Extract the [X, Y] coordinate from the center of the cell holding the provided text.  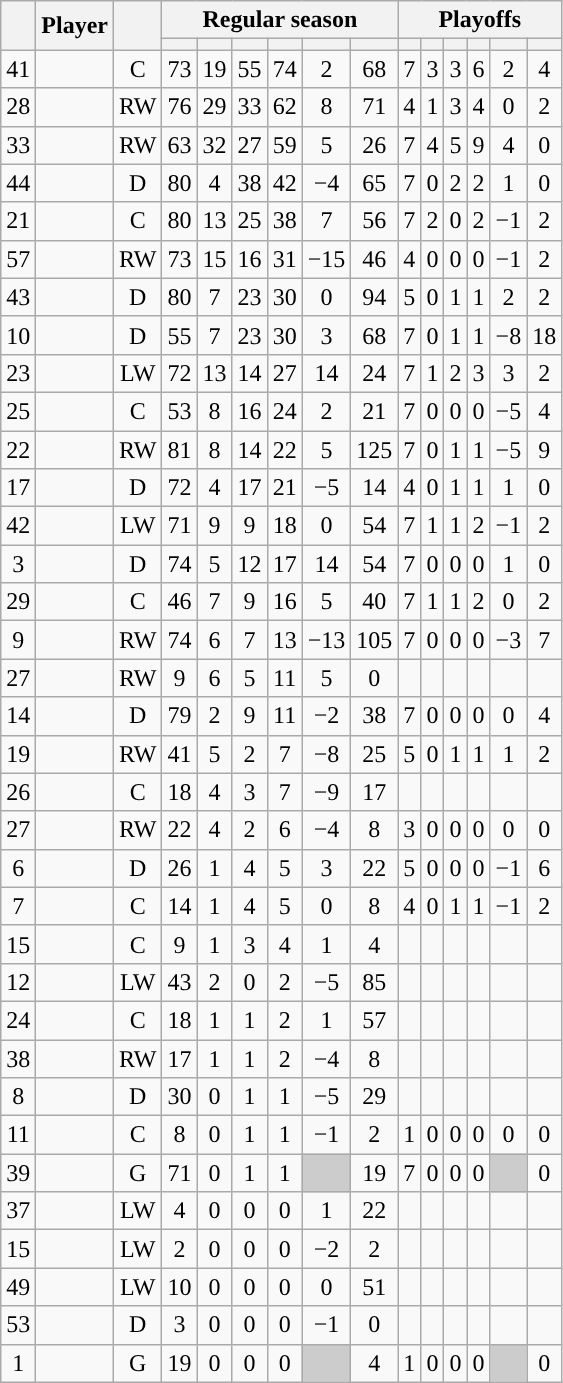
65 [374, 183]
−9 [326, 792]
56 [374, 221]
94 [374, 297]
79 [180, 716]
51 [374, 1287]
49 [18, 1287]
81 [180, 449]
105 [374, 640]
Player [75, 26]
39 [18, 1173]
62 [284, 107]
Regular season [280, 20]
44 [18, 183]
31 [284, 259]
76 [180, 107]
37 [18, 1211]
125 [374, 449]
28 [18, 107]
−15 [326, 259]
63 [180, 145]
85 [374, 982]
−13 [326, 640]
40 [374, 602]
32 [214, 145]
Playoffs [480, 20]
59 [284, 145]
−3 [508, 640]
